For the text-containing cell, return its midpoint in (x, y) coordinate format. 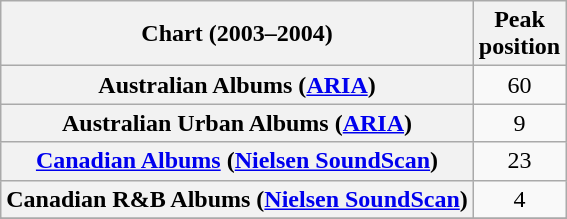
60 (519, 85)
Australian Urban Albums (ARIA) (238, 123)
4 (519, 199)
9 (519, 123)
Peakposition (519, 34)
Chart (2003–2004) (238, 34)
Canadian R&B Albums (Nielsen SoundScan) (238, 199)
Australian Albums (ARIA) (238, 85)
23 (519, 161)
Canadian Albums (Nielsen SoundScan) (238, 161)
